For the text-containing cell, return its midpoint in (X, Y) coordinate format. 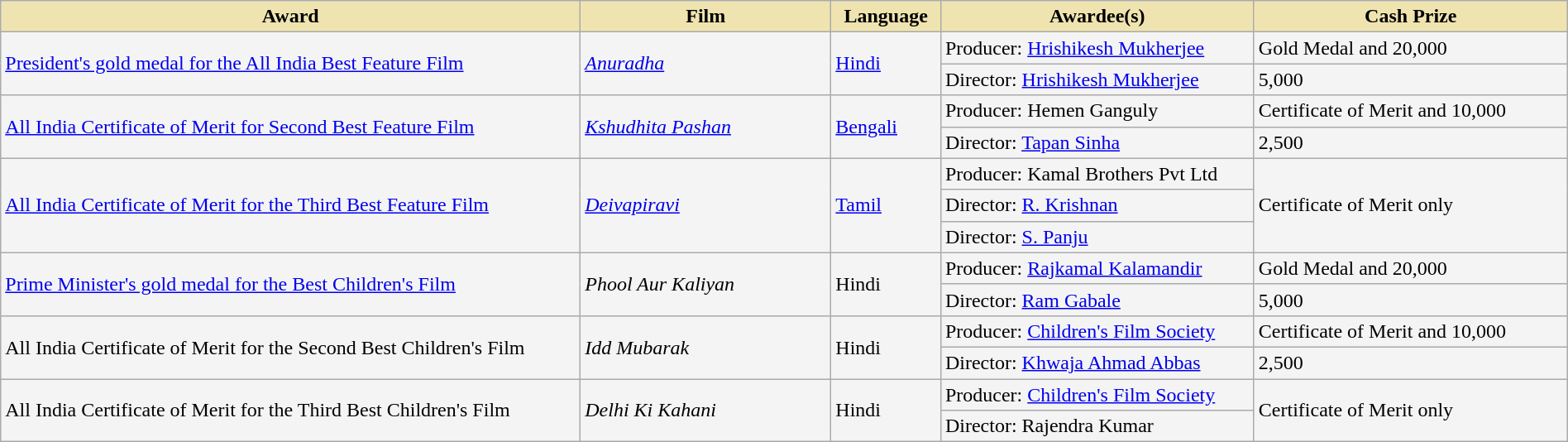
All India Certificate of Merit for the Third Best Children's Film (291, 411)
Idd Mubarak (706, 347)
Producer: Kamal Brothers Pvt Ltd (1097, 174)
Tamil (887, 205)
Director: Rajendra Kumar (1097, 426)
Deivapiravi (706, 205)
Director: S. Panju (1097, 237)
Anuradha (706, 64)
Film (706, 17)
Prime Minister's gold medal for the Best Children's Film (291, 284)
All India Certificate of Merit for the Second Best Children's Film (291, 347)
President's gold medal for the All India Best Feature Film (291, 64)
Producer: Hrishikesh Mukherjee (1097, 48)
Kshudhita Pashan (706, 127)
Bengali (887, 127)
Award (291, 17)
Delhi Ki Kahani (706, 411)
Awardee(s) (1097, 17)
All India Certificate of Merit for the Third Best Feature Film (291, 205)
All India Certificate of Merit for Second Best Feature Film (291, 127)
Producer: Rajkamal Kalamandir (1097, 268)
Language (887, 17)
Producer: Hemen Ganguly (1097, 111)
Phool Aur Kaliyan (706, 284)
Director: Khwaja Ahmad Abbas (1097, 363)
Cash Prize (1411, 17)
Director: R. Krishnan (1097, 205)
Director: Hrishikesh Mukherjee (1097, 79)
Director: Ram Gabale (1097, 300)
Director: Tapan Sinha (1097, 142)
